Return [X, Y] of the center of cell containing provided text 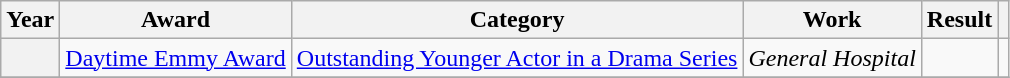
Work [832, 20]
Result [959, 20]
Daytime Emmy Award [176, 58]
Year [30, 20]
Outstanding Younger Actor in a Drama Series [517, 58]
General Hospital [832, 58]
Category [517, 20]
Award [176, 20]
